Identify which cell holds the provided text, then report its (x, y) central coordinate. 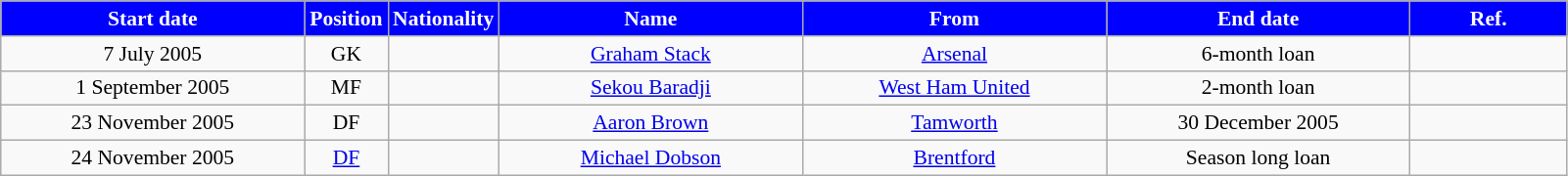
Nationality (443, 19)
Michael Dobson (650, 158)
24 November 2005 (153, 158)
MF (347, 88)
Aaron Brown (650, 123)
West Ham United (954, 88)
30 December 2005 (1259, 123)
Arsenal (954, 54)
Season long loan (1259, 158)
6-month loan (1259, 54)
2-month loan (1259, 88)
1 September 2005 (153, 88)
End date (1259, 19)
23 November 2005 (153, 123)
Graham Stack (650, 54)
Sekou Baradji (650, 88)
GK (347, 54)
7 July 2005 (153, 54)
Position (347, 19)
Name (650, 19)
Start date (153, 19)
Ref. (1489, 19)
From (954, 19)
Tamworth (954, 123)
Brentford (954, 158)
